Find where the given text appears and provide that cell's center as [x, y] coordinate. 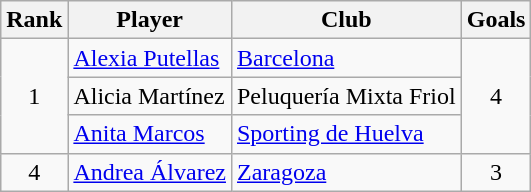
1 [34, 96]
Club [346, 20]
Andrea Álvarez [150, 172]
Rank [34, 20]
Anita Marcos [150, 134]
Zaragoza [346, 172]
3 [496, 172]
Peluquería Mixta Friol [346, 96]
Alicia Martínez [150, 96]
Player [150, 20]
Barcelona [346, 58]
Alexia Putellas [150, 58]
Sporting de Huelva [346, 134]
Goals [496, 20]
